Locate the cell with the specified text and output its (x, y) center coordinate. 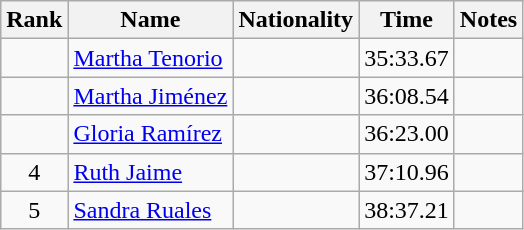
Gloria Ramírez (150, 134)
36:23.00 (407, 134)
5 (34, 210)
Rank (34, 20)
37:10.96 (407, 172)
Ruth Jaime (150, 172)
4 (34, 172)
Name (150, 20)
Sandra Ruales (150, 210)
38:37.21 (407, 210)
36:08.54 (407, 96)
Time (407, 20)
Martha Tenorio (150, 58)
35:33.67 (407, 58)
Nationality (296, 20)
Notes (488, 20)
Martha Jiménez (150, 96)
